Determine the [x, y] coordinate at the center of the cell enclosing the given text.  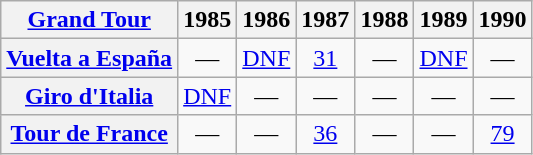
1985 [208, 20]
Grand Tour [90, 20]
1989 [444, 20]
31 [326, 58]
1990 [502, 20]
Giro d'Italia [90, 96]
Tour de France [90, 134]
Vuelta a España [90, 58]
1986 [266, 20]
79 [502, 134]
1987 [326, 20]
1988 [384, 20]
36 [326, 134]
